Determine the (x, y) coordinate at the center of the cell enclosing the given text.  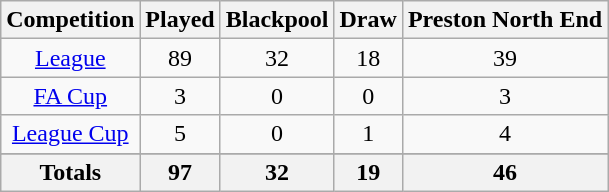
Competition (70, 20)
46 (504, 172)
4 (504, 134)
Preston North End (504, 20)
League (70, 58)
FA Cup (70, 96)
89 (180, 58)
5 (180, 134)
19 (368, 172)
Totals (70, 172)
Draw (368, 20)
97 (180, 172)
1 (368, 134)
Blackpool (277, 20)
39 (504, 58)
League Cup (70, 134)
18 (368, 58)
Played (180, 20)
